Output the [x, y] coordinate of the center of the cell containing the given text.  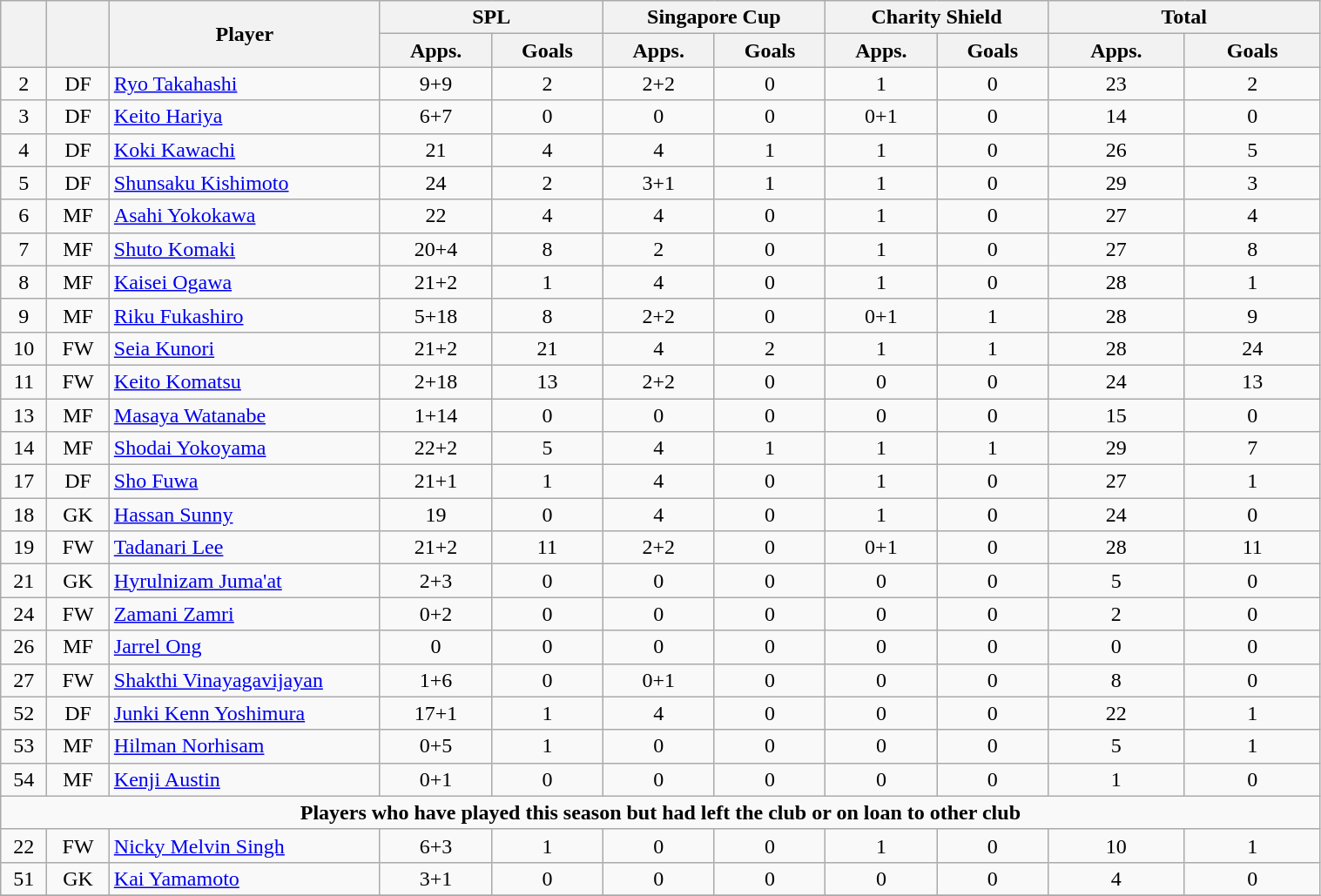
Junki Kenn Yoshimura [244, 713]
Sho Fuwa [244, 482]
52 [24, 713]
Shakthi Vinayagavijayan [244, 680]
Jarrel Ong [244, 647]
53 [24, 746]
5+18 [435, 315]
1+6 [435, 680]
0+5 [435, 746]
Keito Hariya [244, 117]
Nicky Melvin Singh [244, 845]
Hilman Norhisam [244, 746]
18 [24, 515]
17 [24, 482]
Ryo Takahashi [244, 84]
51 [24, 879]
9+9 [435, 84]
Koki Kawachi [244, 150]
Seia Kunori [244, 348]
Kaisei Ogawa [244, 282]
Players who have played this season but had left the club or on loan to other club [660, 812]
54 [24, 779]
Kai Yamamoto [244, 879]
21+1 [435, 482]
Keito Komatsu [244, 381]
Masaya Watanabe [244, 415]
Asahi Yokokawa [244, 216]
Kenji Austin [244, 779]
6 [24, 216]
1+14 [435, 415]
20+4 [435, 249]
Shodai Yokoyama [244, 448]
Shuto Komaki [244, 249]
Hyrulnizam Juma'at [244, 581]
15 [1116, 415]
0+2 [435, 614]
Singapore Cup [714, 17]
Hassan Sunny [244, 515]
SPL [491, 17]
22+2 [435, 448]
Total [1184, 17]
Charity Shield [937, 17]
Player [244, 34]
17+1 [435, 713]
23 [1116, 84]
6+7 [435, 117]
Tadanari Lee [244, 548]
2+18 [435, 381]
Riku Fukashiro [244, 315]
Shunsaku Kishimoto [244, 183]
2+3 [435, 581]
Zamani Zamri [244, 614]
6+3 [435, 845]
